Capture the cell that displays the provided text and extract its [x, y] central coordinate. 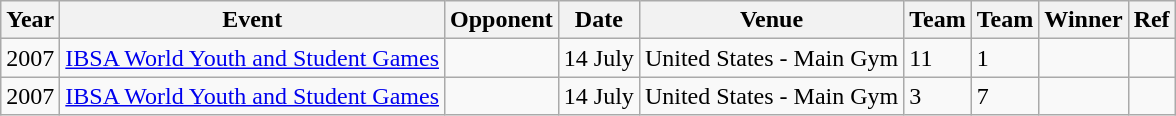
Opponent [502, 20]
1 [1005, 58]
Year [30, 20]
7 [1005, 96]
3 [938, 96]
Winner [1084, 20]
Event [252, 20]
11 [938, 58]
Venue [771, 20]
Ref [1152, 20]
Date [598, 20]
